Search for the cell housing the specified text and yield its (X, Y) center coordinate. 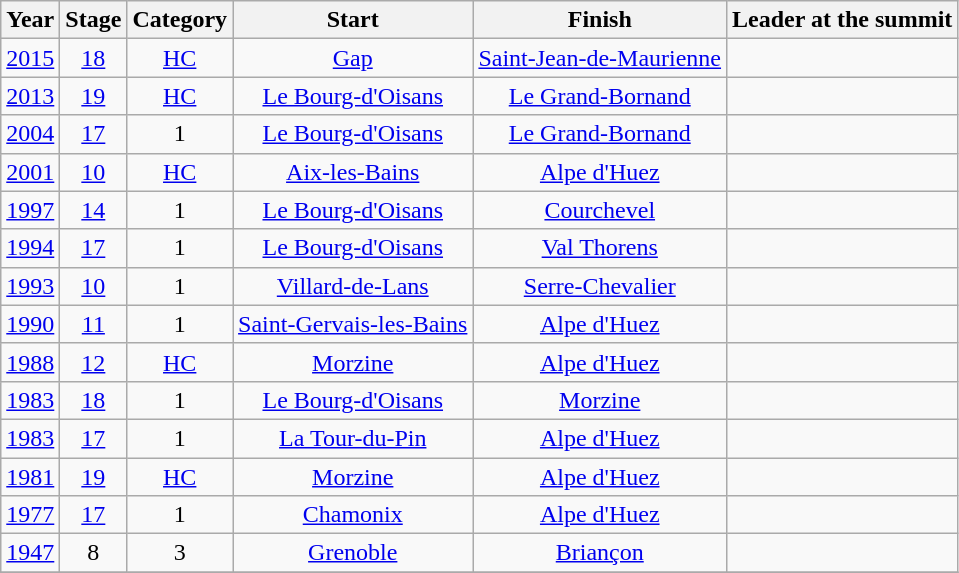
11 (94, 324)
Courchevel (600, 210)
Saint-Jean-de-Maurienne (600, 58)
1993 (30, 286)
Start (353, 20)
Year (30, 20)
Serre-Chevalier (600, 286)
1947 (30, 553)
Aix-les-Bains (353, 172)
Villard-de-Lans (353, 286)
1988 (30, 362)
14 (94, 210)
Val Thorens (600, 248)
3 (180, 553)
Gap (353, 58)
La Tour-du-Pin (353, 438)
1981 (30, 477)
2004 (30, 134)
Briançon (600, 553)
1994 (30, 248)
Leader at the summit (842, 20)
Grenoble (353, 553)
1990 (30, 324)
2013 (30, 96)
1977 (30, 515)
Stage (94, 20)
Saint-Gervais-les-Bains (353, 324)
2001 (30, 172)
12 (94, 362)
Finish (600, 20)
Category (180, 20)
Chamonix (353, 515)
2015 (30, 58)
8 (94, 553)
1997 (30, 210)
